For the text-containing cell, return its midpoint in (x, y) coordinate format. 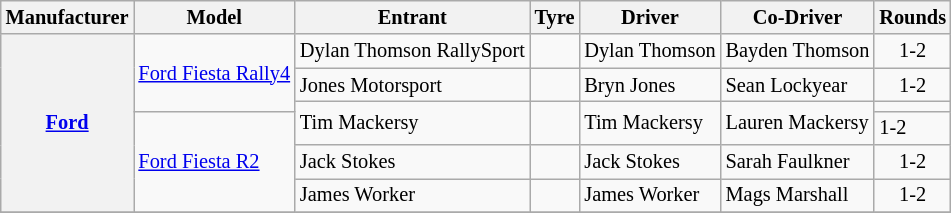
Sean Lockyear (798, 85)
Rounds (912, 17)
Mags Marshall (798, 195)
Manufacturer (68, 17)
Ford Fiesta R2 (214, 162)
Driver (650, 17)
Co-Driver (798, 17)
Dylan Thomson (650, 51)
Bryn Jones (650, 85)
Ford (68, 123)
Bayden Thomson (798, 51)
Tyre (555, 17)
Model (214, 17)
Lauren Mackersy (798, 122)
Dylan Thomson RallySport (412, 51)
Entrant (412, 17)
Ford Fiesta Rally4 (214, 72)
Sarah Faulkner (798, 162)
Jones Motorsport (412, 85)
